Output the [x, y] coordinate of the center of the cell containing the given text.  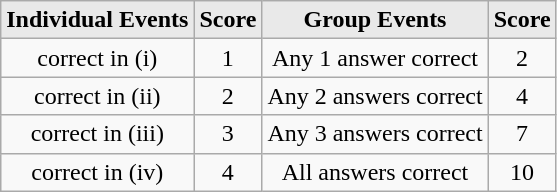
correct in (i) [98, 58]
Group Events [375, 20]
Any 3 answers correct [375, 134]
1 [228, 58]
10 [522, 172]
7 [522, 134]
Any 1 answer correct [375, 58]
All answers correct [375, 172]
correct in (ii) [98, 96]
Any 2 answers correct [375, 96]
correct in (iv) [98, 172]
3 [228, 134]
correct in (iii) [98, 134]
Individual Events [98, 20]
